Output the [X, Y] coordinate of the center of the cell containing the given text.  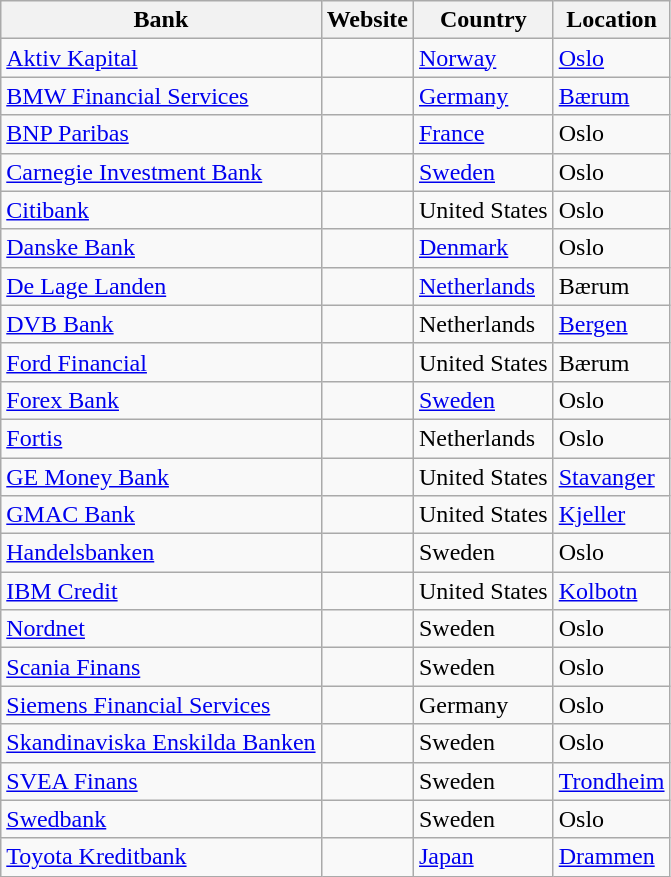
Forex Bank [161, 400]
Bank [161, 20]
Siemens Financial Services [161, 705]
Toyota Kreditbank [161, 857]
Carnegie Investment Bank [161, 172]
Japan [483, 857]
Handelsbanken [161, 553]
BNP Paribas [161, 134]
Country [483, 20]
Ford Financial [161, 362]
SVEA Finans [161, 781]
Kolbotn [612, 591]
Citibank [161, 210]
Skandinaviska Enskilda Banken [161, 743]
Nordnet [161, 629]
Fortis [161, 438]
Scania Finans [161, 667]
BMW Financial Services [161, 96]
Location [612, 20]
GMAC Bank [161, 515]
De Lage Landen [161, 286]
Bergen [612, 324]
GE Money Bank [161, 477]
Norway [483, 58]
Swedbank [161, 819]
France [483, 134]
Stavanger [612, 477]
DVB Bank [161, 324]
IBM Credit [161, 591]
Kjeller [612, 515]
Danske Bank [161, 248]
Trondheim [612, 781]
Website [367, 20]
Drammen [612, 857]
Denmark [483, 248]
Aktiv Kapital [161, 58]
